Find where the given text appears and provide that cell's center as [x, y] coordinate. 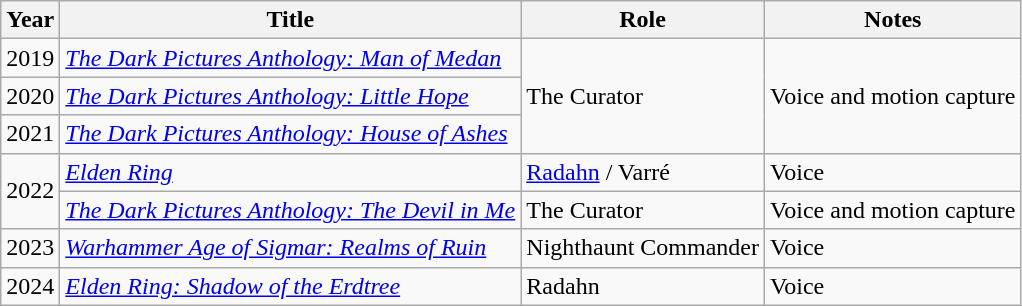
The Dark Pictures Anthology: Man of Medan [290, 58]
Year [30, 20]
2019 [30, 58]
The Dark Pictures Anthology: The Devil in Me [290, 210]
Radahn [643, 286]
Notes [892, 20]
2024 [30, 286]
Role [643, 20]
2022 [30, 191]
2023 [30, 248]
The Dark Pictures Anthology: House of Ashes [290, 134]
2020 [30, 96]
Elden Ring: Shadow of the Erdtree [290, 286]
Elden Ring [290, 172]
Warhammer Age of Sigmar: Realms of Ruin [290, 248]
Radahn / Varré [643, 172]
Title [290, 20]
Nighthaunt Commander [643, 248]
2021 [30, 134]
The Dark Pictures Anthology: Little Hope [290, 96]
